Identify which cell holds the provided text, then report its [X, Y] central coordinate. 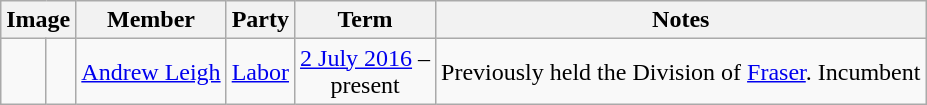
Party [260, 20]
Andrew Leigh [151, 72]
Labor [260, 72]
Previously held the Division of Fraser. Incumbent [681, 72]
Image [38, 20]
2 July 2016 –present [366, 72]
Term [366, 20]
Notes [681, 20]
Member [151, 20]
